Extract the (x, y) coordinate from the center of the cell holding the provided text.  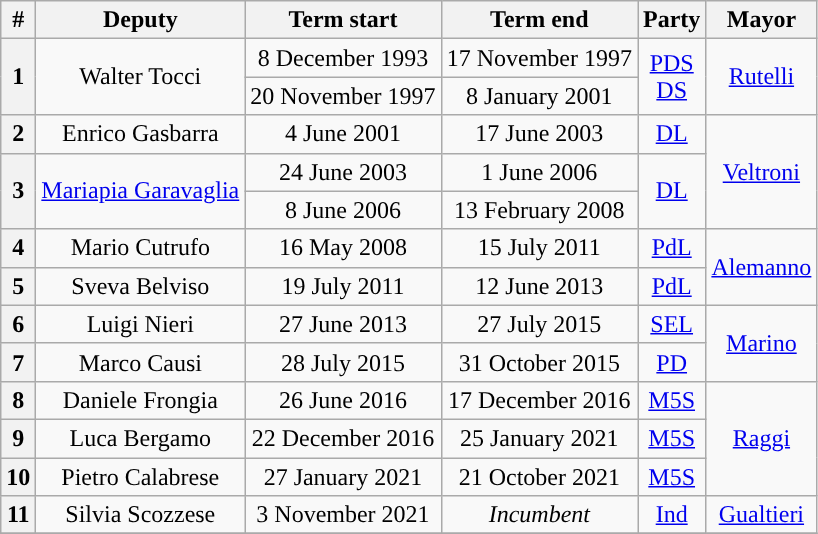
7 (18, 362)
9 (18, 438)
# (18, 20)
Sveva Belviso (140, 286)
Daniele Frongia (140, 400)
4 June 2001 (343, 134)
15 July 2011 (539, 248)
13 February 2008 (539, 210)
PDSDS (672, 77)
Walter Tocci (140, 77)
28 July 2015 (343, 362)
19 July 2011 (343, 286)
12 June 2013 (539, 286)
Marino (762, 343)
1 (18, 77)
17 December 2016 (539, 400)
Enrico Gasbarra (140, 134)
27 July 2015 (539, 324)
26 June 2016 (343, 400)
2 (18, 134)
Alemanno (762, 267)
22 December 2016 (343, 438)
5 (18, 286)
Ind (672, 515)
24 June 2003 (343, 172)
PD (672, 362)
Mayor (762, 20)
Party (672, 20)
Veltroni (762, 172)
27 June 2013 (343, 324)
17 June 2003 (539, 134)
Gualtieri (762, 515)
Raggi (762, 438)
Mariapia Garavaglia (140, 191)
Mario Cutrufo (140, 248)
Marco Causi (140, 362)
8 June 2006 (343, 210)
25 January 2021 (539, 438)
Luca Bergamo (140, 438)
17 November 1997 (539, 58)
31 October 2015 (539, 362)
27 January 2021 (343, 477)
Deputy (140, 20)
21 October 2021 (539, 477)
10 (18, 477)
8 January 2001 (539, 96)
Silvia Scozzese (140, 515)
11 (18, 515)
Luigi Nieri (140, 324)
16 May 2008 (343, 248)
Term end (539, 20)
20 November 1997 (343, 96)
3 (18, 191)
3 November 2021 (343, 515)
8 (18, 400)
Pietro Calabrese (140, 477)
Term start (343, 20)
Incumbent (539, 515)
8 December 1993 (343, 58)
6 (18, 324)
4 (18, 248)
1 June 2006 (539, 172)
SEL (672, 324)
Rutelli (762, 77)
